For the text-containing cell, return its midpoint in (X, Y) coordinate format. 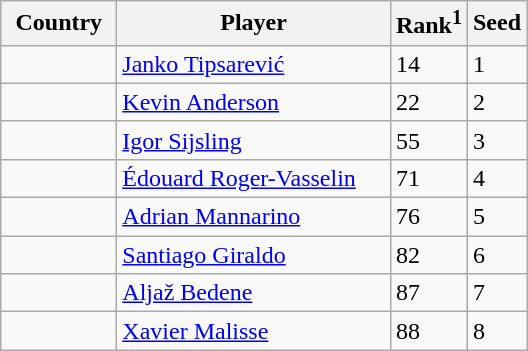
3 (496, 140)
76 (428, 217)
22 (428, 102)
71 (428, 178)
Santiago Giraldo (254, 255)
6 (496, 255)
88 (428, 331)
7 (496, 293)
Rank1 (428, 24)
Country (59, 24)
55 (428, 140)
Igor Sijsling (254, 140)
Édouard Roger-Vasselin (254, 178)
87 (428, 293)
1 (496, 64)
2 (496, 102)
Player (254, 24)
Seed (496, 24)
14 (428, 64)
Janko Tipsarević (254, 64)
82 (428, 255)
5 (496, 217)
Kevin Anderson (254, 102)
Aljaž Bedene (254, 293)
Adrian Mannarino (254, 217)
4 (496, 178)
8 (496, 331)
Xavier Malisse (254, 331)
